Locate the cell with the specified text and output its (X, Y) center coordinate. 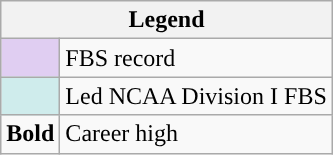
Career high (196, 134)
Bold (30, 134)
Legend (167, 20)
FBS record (196, 58)
Led NCAA Division I FBS (196, 96)
